Return [X, Y] of the center of cell containing provided text 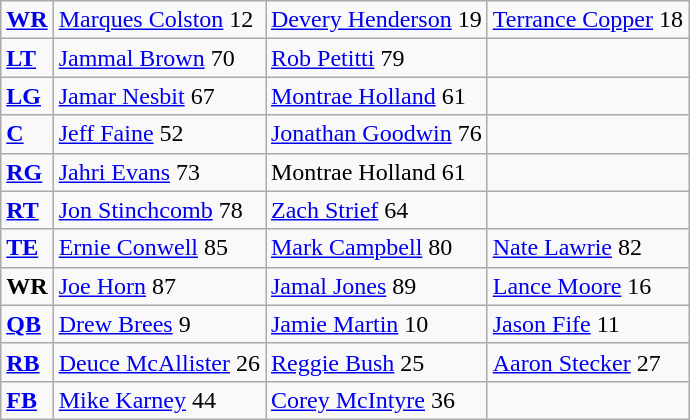
Corey McIntyre 36 [377, 400]
Lance Moore 16 [588, 286]
C [27, 134]
RB [27, 362]
Terrance Copper 18 [588, 20]
Jahri Evans 73 [159, 172]
Aaron Stecker 27 [588, 362]
Jeff Faine 52 [159, 134]
Jamar Nesbit 67 [159, 96]
Ernie Conwell 85 [159, 248]
Jason Fife 11 [588, 324]
Jon Stinchcomb 78 [159, 210]
Jamal Jones 89 [377, 286]
Reggie Bush 25 [377, 362]
Jonathan Goodwin 76 [377, 134]
LG [27, 96]
Deuce McAllister 26 [159, 362]
Zach Strief 64 [377, 210]
RT [27, 210]
Rob Petitti 79 [377, 58]
Nate Lawrie 82 [588, 248]
FB [27, 400]
Mike Karney 44 [159, 400]
Mark Campbell 80 [377, 248]
Drew Brees 9 [159, 324]
LT [27, 58]
RG [27, 172]
QB [27, 324]
TE [27, 248]
Joe Horn 87 [159, 286]
Jammal Brown 70 [159, 58]
Marques Colston 12 [159, 20]
Devery Henderson 19 [377, 20]
Jamie Martin 10 [377, 324]
